Output the [X, Y] coordinate of the center of the cell containing the given text.  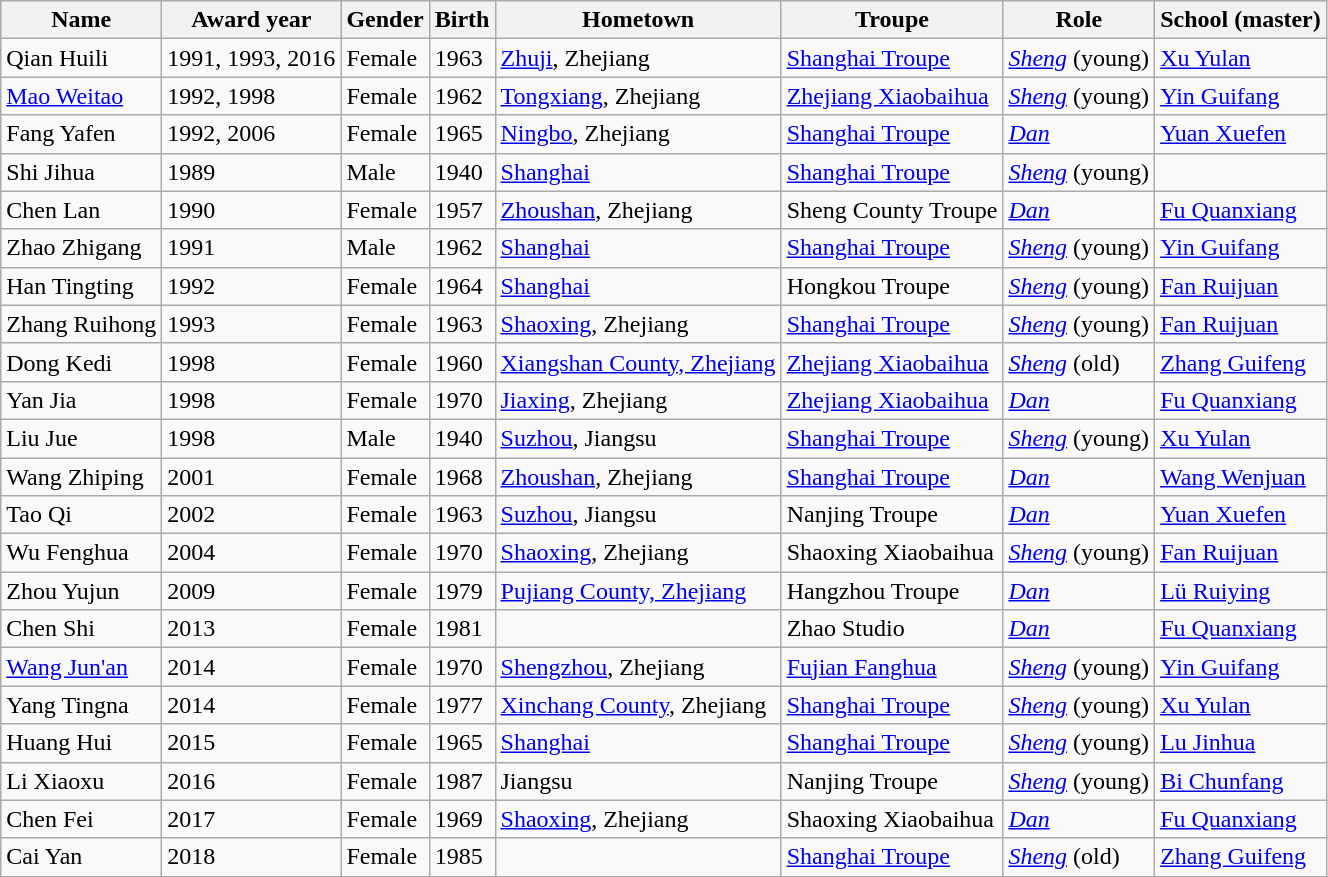
Chen Lan [82, 210]
1991 [252, 248]
Li Xiaoxu [82, 781]
Zhuji, Zhejiang [638, 58]
Chen Fei [82, 819]
1964 [462, 286]
Fujian Fanghua [892, 667]
Hangzhou Troupe [892, 591]
2013 [252, 629]
Zhao Studio [892, 629]
Wang Jun'an [82, 667]
Bi Chunfang [1241, 781]
1987 [462, 781]
Role [1079, 20]
Tongxiang, Zhejiang [638, 96]
1968 [462, 477]
Zhao Zhigang [82, 248]
1977 [462, 705]
Liu Jue [82, 438]
1992, 1998 [252, 96]
Pujiang County, Zhejiang [638, 591]
1969 [462, 819]
1990 [252, 210]
Birth [462, 20]
1957 [462, 210]
Cai Yan [82, 857]
1992, 2006 [252, 134]
Award year [252, 20]
1991, 1993, 2016 [252, 58]
1985 [462, 857]
2015 [252, 743]
Mao Weitao [82, 96]
2017 [252, 819]
Jiaxing, Zhejiang [638, 400]
Jiangsu [638, 781]
1992 [252, 286]
2009 [252, 591]
Gender [385, 20]
Yang Tingna [82, 705]
Lü Ruiying [1241, 591]
2001 [252, 477]
Xinchang County, Zhejiang [638, 705]
2002 [252, 515]
Wang Wenjuan [1241, 477]
Wu Fenghua [82, 553]
2004 [252, 553]
Huang Hui [82, 743]
2018 [252, 857]
Yan Jia [82, 400]
Fang Yafen [82, 134]
Hongkou Troupe [892, 286]
Qian Huili [82, 58]
Dong Kedi [82, 362]
1981 [462, 629]
1989 [252, 172]
2016 [252, 781]
Hometown [638, 20]
School (master) [1241, 20]
Troupe [892, 20]
Han Tingting [82, 286]
Shi Jihua [82, 172]
Zhou Yujun [82, 591]
Sheng County Troupe [892, 210]
1993 [252, 324]
1960 [462, 362]
Name [82, 20]
Tao Qi [82, 515]
1979 [462, 591]
Zhang Ruihong [82, 324]
Wang Zhiping [82, 477]
Chen Shi [82, 629]
Lu Jinhua [1241, 743]
Shengzhou, Zhejiang [638, 667]
Ningbo, Zhejiang [638, 134]
Xiangshan County, Zhejiang [638, 362]
